Pinpoint the cell where the given text exists, returning its (X, Y) midpoint coordinate. 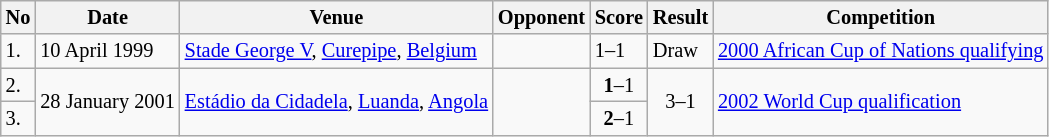
Estádio da Cidadela, Luanda, Angola (336, 102)
2002 World Cup qualification (880, 102)
Date (107, 17)
2. (18, 85)
Stade George V, Curepipe, Belgium (336, 51)
1. (18, 51)
Draw (680, 51)
3. (18, 118)
10 April 1999 (107, 51)
2000 African Cup of Nations qualifying (880, 51)
3–1 (680, 102)
Result (680, 17)
Venue (336, 17)
No (18, 17)
28 January 2001 (107, 102)
Competition (880, 17)
Opponent (542, 17)
2–1 (619, 118)
Score (619, 17)
